From the cell containing the given text, extract its center point as [X, Y] coordinate. 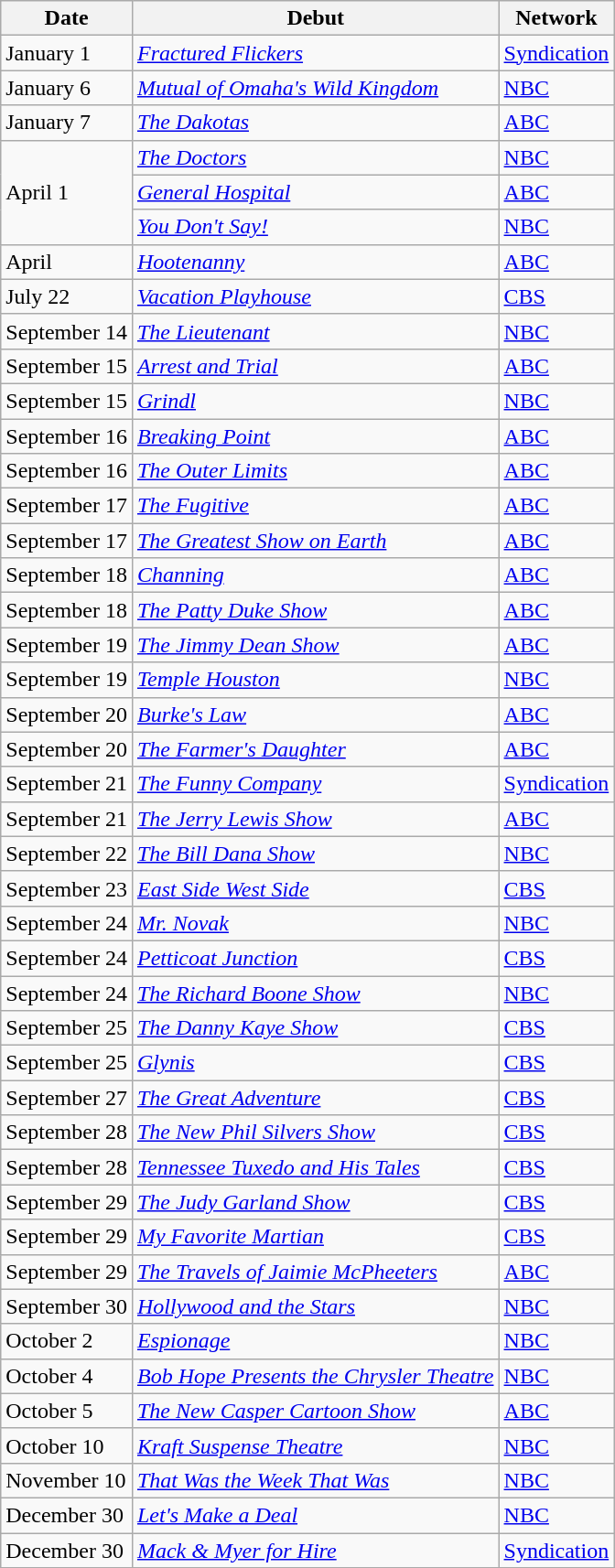
The Lieutenant [315, 331]
The Patty Duke Show [315, 610]
The Judy Garland Show [315, 1202]
The Great Adventure [315, 1098]
That Was the Week That Was [315, 1480]
October 10 [67, 1445]
My Favorite Martian [315, 1237]
The Richard Boone Show [315, 993]
Kraft Suspense Theatre [315, 1445]
The New Phil Silvers Show [315, 1133]
The Doctors [315, 157]
Bob Hope Presents the Chrysler Theatre [315, 1376]
Channing [315, 575]
September 14 [67, 331]
September 30 [67, 1306]
Petticoat Junction [315, 958]
The Jerry Lewis Show [315, 819]
Tennessee Tuxedo and His Tales [315, 1167]
You Don't Say! [315, 227]
The Fugitive [315, 506]
Breaking Point [315, 436]
July 22 [67, 296]
The Greatest Show on Earth [315, 541]
October 2 [67, 1341]
Burke's Law [315, 714]
Mutual of Omaha's Wild Kingdom [315, 88]
Espionage [315, 1341]
October 5 [67, 1411]
Grindl [315, 401]
East Side West Side [315, 888]
The Outer Limits [315, 471]
The Dakotas [315, 123]
Let's Make a Deal [315, 1515]
April [67, 262]
Date [67, 18]
Fractured Flickers [315, 53]
September 23 [67, 888]
April 1 [67, 192]
October 4 [67, 1376]
Vacation Playhouse [315, 296]
September 27 [67, 1098]
January 6 [67, 88]
Hootenanny [315, 262]
The Farmer's Daughter [315, 749]
Arrest and Trial [315, 366]
Debut [315, 18]
Temple Houston [315, 680]
November 10 [67, 1480]
The New Casper Cartoon Show [315, 1411]
Mack & Myer for Hire [315, 1551]
September 22 [67, 854]
January 1 [67, 53]
Hollywood and the Stars [315, 1306]
Glynis [315, 1063]
Network [556, 18]
January 7 [67, 123]
Mr. Novak [315, 923]
The Bill Dana Show [315, 854]
The Funny Company [315, 784]
The Danny Kaye Show [315, 1028]
The Jimmy Dean Show [315, 645]
General Hospital [315, 192]
The Travels of Jaimie McPheeters [315, 1272]
